Detect which cell encompasses the target text, then output its [X, Y] center coordinate. 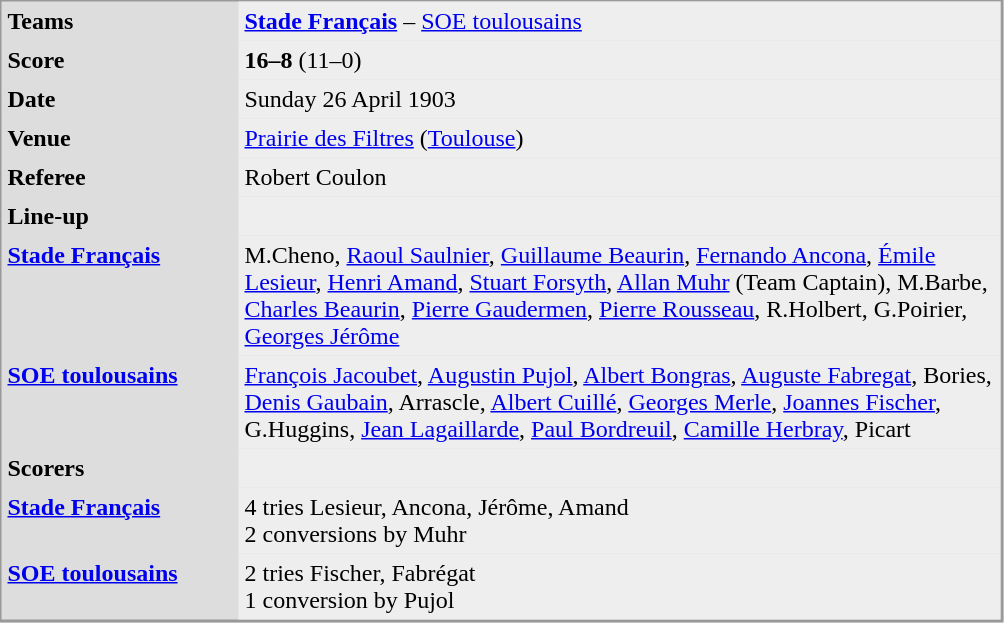
4 tries Lesieur, Ancona, Jérôme, Amand2 conversions by Muhr [619, 521]
Line-up [120, 216]
Venue [120, 138]
Scorers [120, 468]
Score [120, 60]
Robert Coulon [619, 178]
16–8 (11–0) [619, 60]
Teams [120, 22]
Referee [120, 178]
Sunday 26 April 1903 [619, 100]
Date [120, 100]
Prairie des Filtres (Toulouse) [619, 138]
2 tries Fischer, Fabrégat1 conversion by Pujol [619, 587]
Stade Français – SOE toulousains [619, 22]
